Determine the (X, Y) coordinate at the center of the cell enclosing the given text.  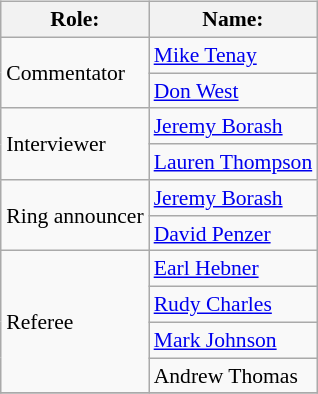
Lauren Thompson (234, 162)
Commentator (74, 72)
Role: (74, 20)
Earl Hebner (234, 269)
Andrew Thomas (234, 376)
Don West (234, 91)
David Penzer (234, 233)
Mark Johnson (234, 340)
Rudy Charles (234, 305)
Ring announcer (74, 216)
Referee (74, 322)
Mike Tenay (234, 55)
Interviewer (74, 144)
Name: (234, 20)
